Identify which cell holds the provided text, then report its [x, y] central coordinate. 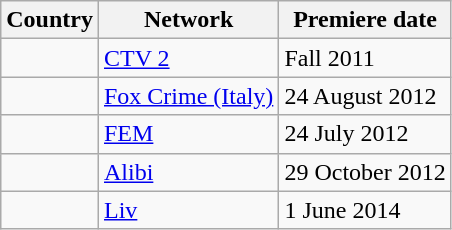
CTV 2 [188, 58]
Fall 2011 [365, 58]
Country [50, 20]
Alibi [188, 172]
24 July 2012 [365, 134]
24 August 2012 [365, 96]
Liv [188, 210]
Fox Crime (Italy) [188, 96]
FEM [188, 134]
29 October 2012 [365, 172]
1 June 2014 [365, 210]
Network [188, 20]
Premiere date [365, 20]
